For the text-containing cell, return its midpoint in [x, y] coordinate format. 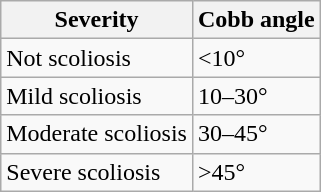
Mild scoliosis [97, 96]
30–45° [256, 134]
Severe scoliosis [97, 172]
10–30° [256, 96]
>45° [256, 172]
Severity [97, 20]
Cobb angle [256, 20]
Moderate scoliosis [97, 134]
<10° [256, 58]
Not scoliosis [97, 58]
